Return [x, y] of the center of cell containing provided text 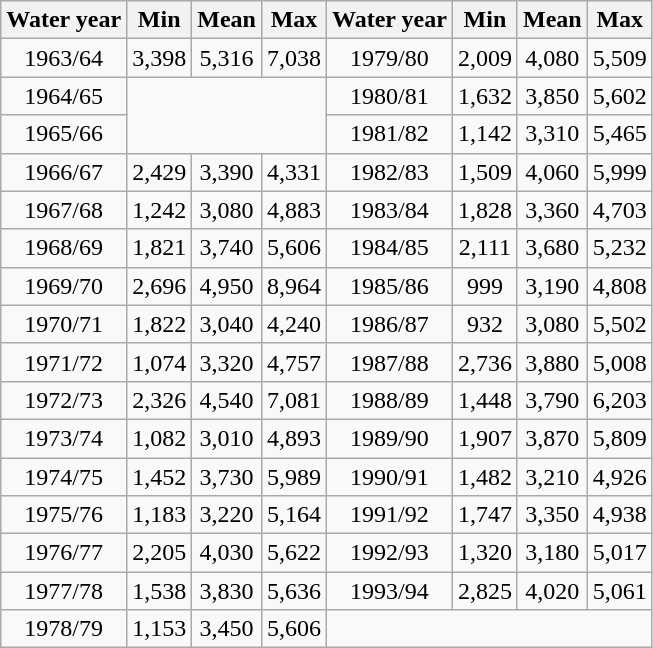
8,964 [294, 286]
999 [484, 286]
1971/72 [64, 362]
1964/65 [64, 96]
3,870 [552, 438]
1981/82 [390, 134]
4,060 [552, 172]
5,164 [294, 515]
1,747 [484, 515]
1,142 [484, 134]
3,210 [552, 477]
1977/78 [64, 591]
1,632 [484, 96]
5,622 [294, 553]
5,008 [620, 362]
3,730 [227, 477]
4,240 [294, 324]
1968/69 [64, 248]
4,808 [620, 286]
4,703 [620, 210]
4,938 [620, 515]
1,153 [160, 629]
1,828 [484, 210]
1,907 [484, 438]
5,232 [620, 248]
1,482 [484, 477]
1,509 [484, 172]
3,450 [227, 629]
3,790 [552, 400]
3,680 [552, 248]
7,038 [294, 58]
5,509 [620, 58]
7,081 [294, 400]
5,636 [294, 591]
1978/79 [64, 629]
1974/75 [64, 477]
1987/88 [390, 362]
5,999 [620, 172]
2,429 [160, 172]
3,320 [227, 362]
3,880 [552, 362]
1,183 [160, 515]
4,331 [294, 172]
3,740 [227, 248]
1975/76 [64, 515]
2,205 [160, 553]
1984/85 [390, 248]
1982/83 [390, 172]
1976/77 [64, 553]
2,696 [160, 286]
4,020 [552, 591]
4,893 [294, 438]
3,360 [552, 210]
5,502 [620, 324]
3,350 [552, 515]
4,030 [227, 553]
1983/84 [390, 210]
1992/93 [390, 553]
1986/87 [390, 324]
3,830 [227, 591]
5,465 [620, 134]
1991/92 [390, 515]
1,822 [160, 324]
1993/94 [390, 591]
1972/73 [64, 400]
3,220 [227, 515]
4,757 [294, 362]
5,602 [620, 96]
2,111 [484, 248]
1963/64 [64, 58]
5,061 [620, 591]
1,082 [160, 438]
4,926 [620, 477]
3,390 [227, 172]
1990/91 [390, 477]
5,809 [620, 438]
3,010 [227, 438]
5,989 [294, 477]
2,326 [160, 400]
1,242 [160, 210]
1,320 [484, 553]
5,017 [620, 553]
4,080 [552, 58]
3,398 [160, 58]
1980/81 [390, 96]
1979/80 [390, 58]
6,203 [620, 400]
1,538 [160, 591]
1,452 [160, 477]
4,883 [294, 210]
4,540 [227, 400]
1969/70 [64, 286]
5,316 [227, 58]
932 [484, 324]
2,825 [484, 591]
4,950 [227, 286]
3,310 [552, 134]
3,850 [552, 96]
3,190 [552, 286]
1988/89 [390, 400]
1,448 [484, 400]
2,736 [484, 362]
1,074 [160, 362]
3,180 [552, 553]
1973/74 [64, 438]
1967/68 [64, 210]
3,040 [227, 324]
1985/86 [390, 286]
1965/66 [64, 134]
2,009 [484, 58]
1966/67 [64, 172]
1,821 [160, 248]
1989/90 [390, 438]
1970/71 [64, 324]
